Detect which cell encompasses the target text, then output its (X, Y) center coordinate. 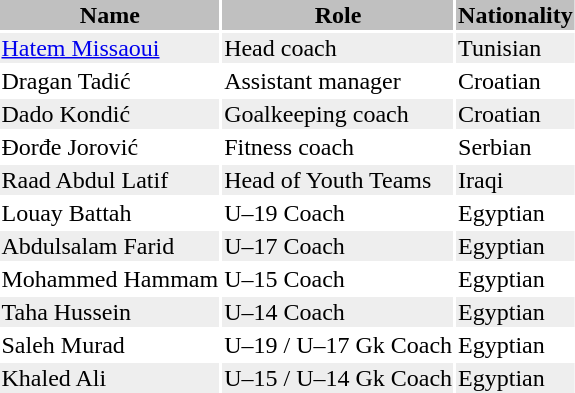
U–15 Coach (338, 279)
Khaled Ali (110, 378)
Taha Hussein (110, 312)
Role (338, 15)
Goalkeeping coach (338, 114)
Name (110, 15)
Raad Abdul Latif (110, 180)
Assistant manager (338, 81)
Dragan Tadić (110, 81)
Fitness coach (338, 147)
U–14 Coach (338, 312)
Serbian (516, 147)
Nationality (516, 15)
Head coach (338, 48)
Louay Battah (110, 213)
Saleh Murad (110, 345)
U–19 Coach (338, 213)
Iraqi (516, 180)
Tunisian (516, 48)
U–15 / U–14 Gk Coach (338, 378)
Abdulsalam Farid (110, 246)
U–17 Coach (338, 246)
U–19 / U–17 Gk Coach (338, 345)
Mohammed Hammam (110, 279)
Hatem Missaoui (110, 48)
Head of Youth Teams (338, 180)
Dado Kondić (110, 114)
Đorđe Jorović (110, 147)
